Determine the (X, Y) coordinate at the center of the cell enclosing the given text.  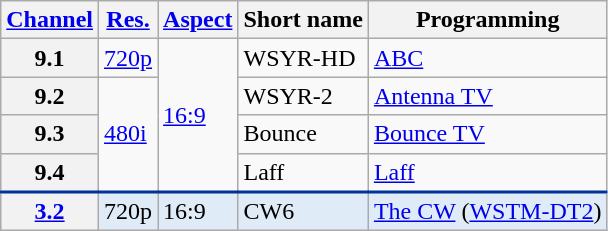
Bounce TV (488, 134)
480i (128, 134)
Bounce (303, 134)
Res. (128, 20)
3.2 (50, 212)
ABC (488, 58)
CW6 (303, 212)
Programming (488, 20)
The CW (WSTM-DT2) (488, 212)
9.3 (50, 134)
9.4 (50, 172)
Aspect (198, 20)
Short name (303, 20)
WSYR-HD (303, 58)
9.1 (50, 58)
Antenna TV (488, 96)
9.2 (50, 96)
WSYR-2 (303, 96)
Channel (50, 20)
